Pinpoint the cell where the given text exists, returning its [x, y] midpoint coordinate. 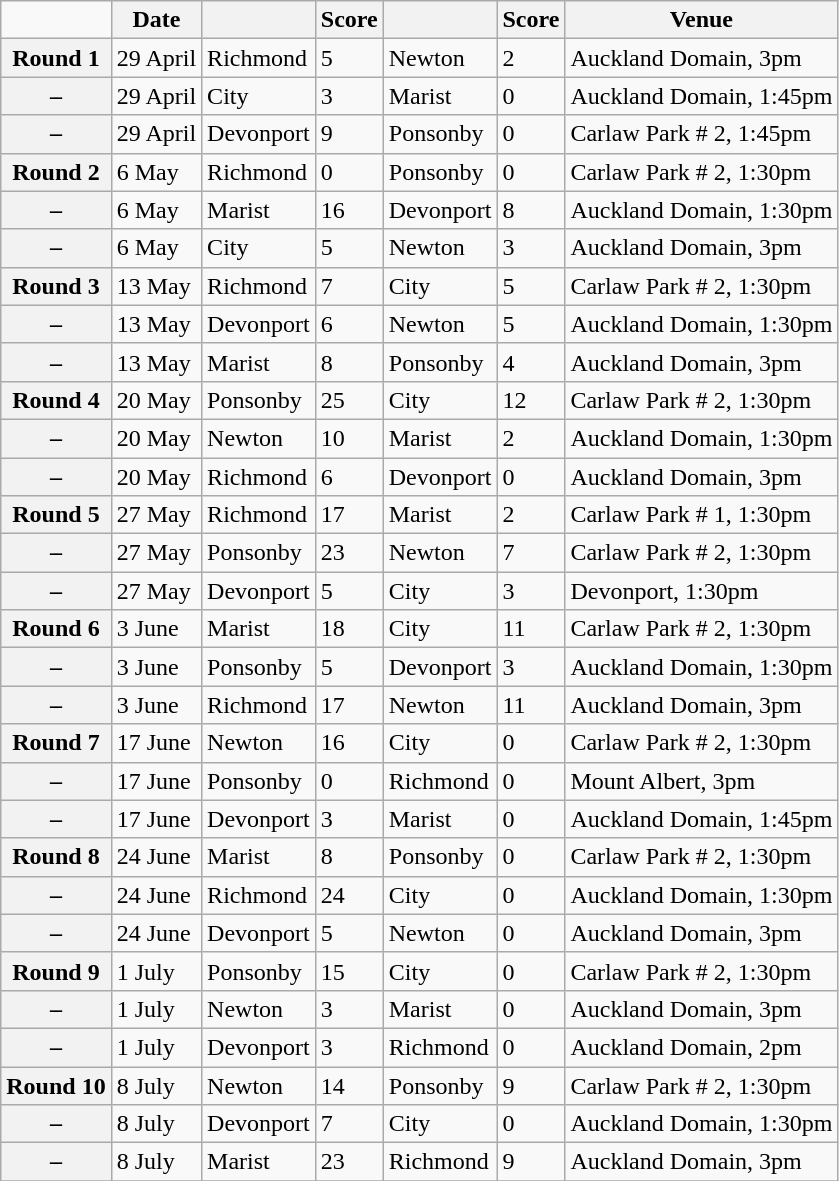
Round 10 [56, 1085]
4 [531, 362]
14 [349, 1085]
Carlaw Park # 1, 1:30pm [702, 515]
15 [349, 971]
Round 1 [56, 58]
25 [349, 400]
Date [156, 20]
Round 3 [56, 286]
Round 4 [56, 400]
Venue [702, 20]
Round 6 [56, 629]
10 [349, 438]
18 [349, 629]
Round 9 [56, 971]
Round 5 [56, 515]
Auckland Domain, 2pm [702, 1047]
Round 2 [56, 172]
12 [531, 400]
Mount Albert, 3pm [702, 781]
Devonport, 1:30pm [702, 591]
24 [349, 895]
Round 7 [56, 743]
Carlaw Park # 2, 1:45pm [702, 134]
Round 8 [56, 857]
